Return [x, y] of the center of cell containing provided text 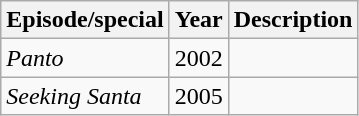
Panto [85, 58]
Year [198, 20]
Episode/special [85, 20]
2002 [198, 58]
Description [293, 20]
Seeking Santa [85, 96]
2005 [198, 96]
